Find where the given text appears and provide that cell's center as (x, y) coordinate. 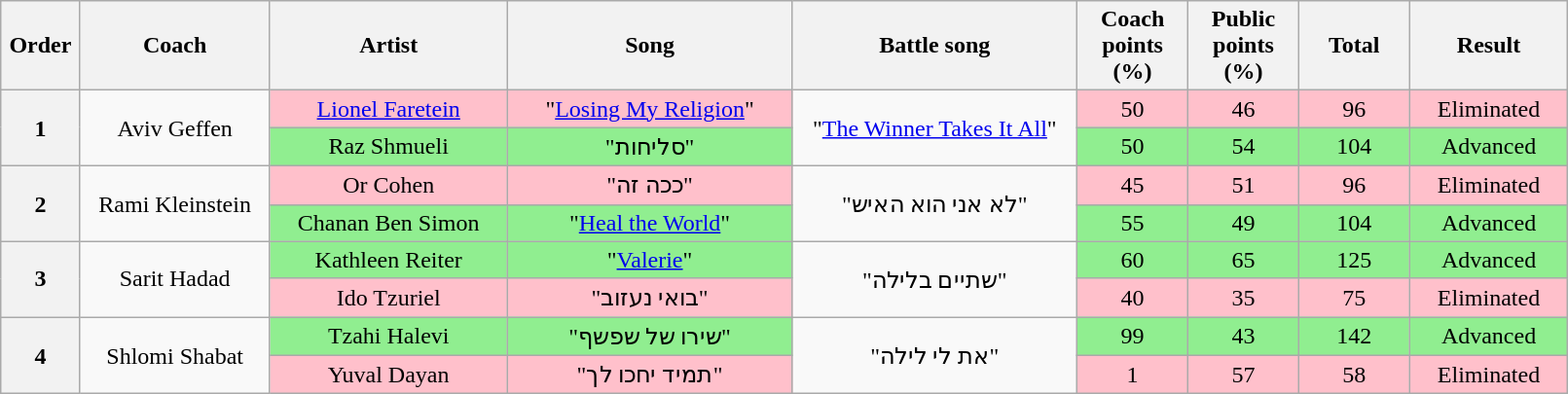
40 (1133, 298)
"ככה זה" (650, 185)
"Heal the World" (650, 223)
Kathleen Reiter (388, 260)
57 (1244, 375)
"שתיים בלילה" (934, 279)
"סליחות" (650, 147)
"לא אני הוא האיש" (934, 203)
46 (1244, 109)
"את לי לילה" (934, 356)
Public points (%) (1244, 46)
Sarit Hadad (175, 279)
43 (1244, 337)
"שירו של שפשף" (650, 337)
99 (1133, 337)
75 (1354, 298)
Rami Kleinstein (175, 203)
Battle song (934, 46)
55 (1133, 223)
Chanan Ben Simon (388, 223)
"Valerie" (650, 260)
Raz Shmueli (388, 147)
Lionel Faretein (388, 109)
Song (650, 46)
"Losing My Religion" (650, 109)
Aviv Geffen (175, 128)
142 (1354, 337)
Shlomi Shabat (175, 356)
"בואי נעזוב" (650, 298)
Or Cohen (388, 185)
54 (1244, 147)
4 (41, 356)
Coach (175, 46)
Order (41, 46)
49 (1244, 223)
51 (1244, 185)
"The Winner Takes It All" (934, 128)
58 (1354, 375)
2 (41, 203)
Ido Tzuriel (388, 298)
65 (1244, 260)
60 (1133, 260)
Yuval Dayan (388, 375)
Tzahi Halevi (388, 337)
Total (1354, 46)
35 (1244, 298)
Coach points (%) (1133, 46)
125 (1354, 260)
"תמיד יחכו לך" (650, 375)
3 (41, 279)
Result (1489, 46)
Artist (388, 46)
45 (1133, 185)
